Output the [X, Y] coordinate of the center of the cell containing the given text.  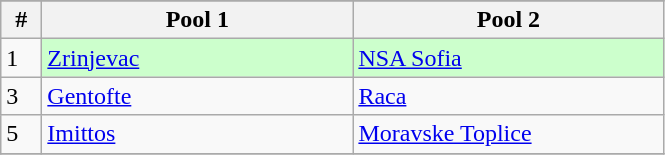
5 [22, 134]
Gentofte [198, 96]
3 [22, 96]
NSA Sofia [508, 58]
# [22, 20]
Raca [508, 96]
Pool 1 [198, 20]
Pool 2 [508, 20]
Zrinjevac [198, 58]
1 [22, 58]
Moravske Toplice [508, 134]
Imittos [198, 134]
